Find where the given text appears and provide that cell's center as [X, Y] coordinate. 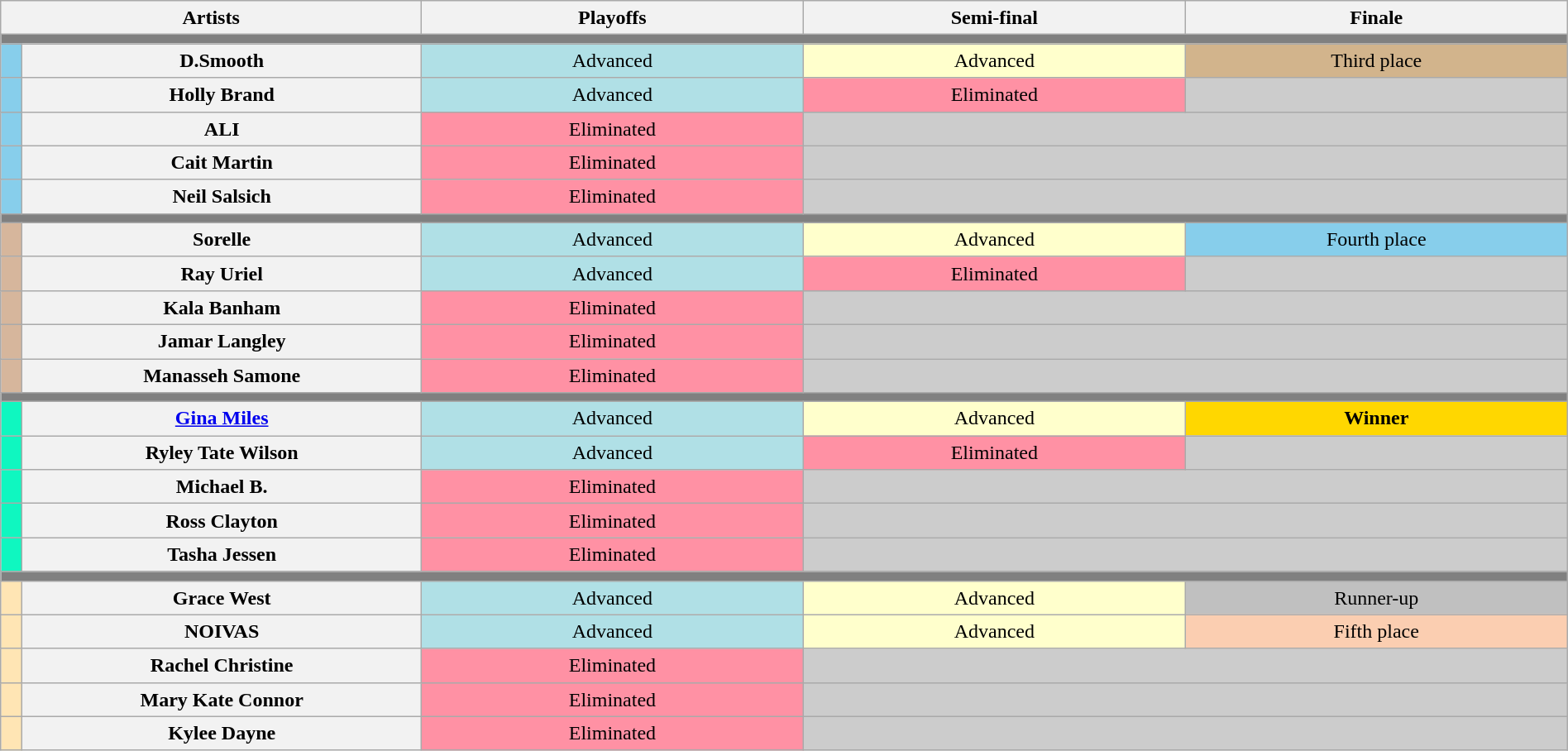
Jamar Langley [222, 341]
Grace West [222, 597]
Cait Martin [222, 162]
Semi-final [994, 18]
Artists [212, 18]
Playoffs [612, 18]
Finale [1376, 18]
Rachel Christine [222, 665]
Ray Uriel [222, 273]
Mary Kate Connor [222, 700]
Third place [1376, 61]
Ryley Tate Wilson [222, 453]
Manasseh Samone [222, 375]
Kala Banham [222, 308]
Fourth place [1376, 240]
Michael B. [222, 486]
Winner [1376, 419]
Holly Brand [222, 94]
Kylee Dayne [222, 733]
D.Smooth [222, 61]
Neil Salsich [222, 197]
Ross Clayton [222, 521]
NOIVAS [222, 632]
Tasha Jessen [222, 554]
ALI [222, 129]
Fifth place [1376, 632]
Sorelle [222, 240]
Gina Miles [222, 419]
Runner-up [1376, 597]
